Search for the cell housing the specified text and yield its (x, y) center coordinate. 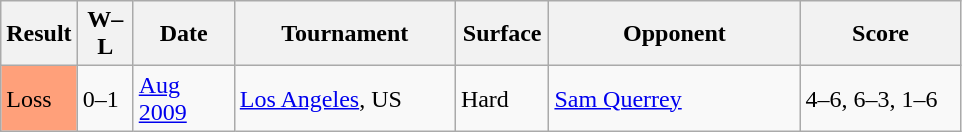
W–L (105, 34)
Loss (39, 98)
Aug 2009 (184, 98)
Opponent (674, 34)
Los Angeles, US (344, 98)
Score (880, 34)
Hard (502, 98)
Result (39, 34)
Surface (502, 34)
4–6, 6–3, 1–6 (880, 98)
Date (184, 34)
Tournament (344, 34)
Sam Querrey (674, 98)
0–1 (105, 98)
